For the text-containing cell, return its midpoint in [X, Y] coordinate format. 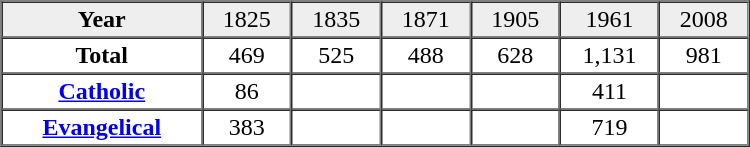
469 [247, 56]
1905 [516, 20]
Evangelical [102, 128]
525 [336, 56]
628 [516, 56]
411 [610, 92]
Total [102, 56]
Catholic [102, 92]
1825 [247, 20]
1961 [610, 20]
488 [426, 56]
86 [247, 92]
1,131 [610, 56]
1871 [426, 20]
719 [610, 128]
1835 [336, 20]
Year [102, 20]
2008 [704, 20]
981 [704, 56]
383 [247, 128]
